Find where the given text appears and provide that cell's center as [x, y] coordinate. 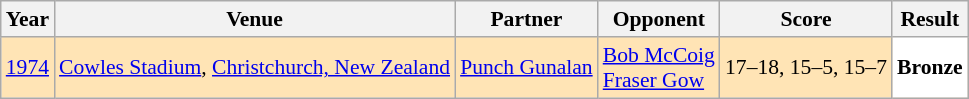
Bob McCoig Fraser Gow [659, 68]
Bronze [930, 68]
17–18, 15–5, 15–7 [806, 68]
Venue [254, 19]
Cowles Stadium, Christchurch, New Zealand [254, 68]
1974 [28, 68]
Opponent [659, 19]
Punch Gunalan [526, 68]
Year [28, 19]
Score [806, 19]
Result [930, 19]
Partner [526, 19]
